Return the [x, y] coordinate for the center point of the cell that contains the specified text.  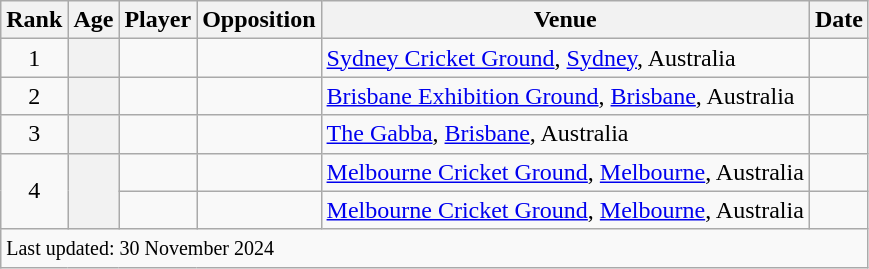
Opposition [259, 20]
Rank [34, 20]
Date [838, 20]
1 [34, 58]
Venue [565, 20]
Sydney Cricket Ground, Sydney, Australia [565, 58]
4 [34, 191]
3 [34, 134]
2 [34, 96]
Age [94, 20]
Brisbane Exhibition Ground, Brisbane, Australia [565, 96]
Player [158, 20]
The Gabba, Brisbane, Australia [565, 134]
Last updated: 30 November 2024 [435, 248]
